Capture the cell that displays the provided text and extract its (X, Y) central coordinate. 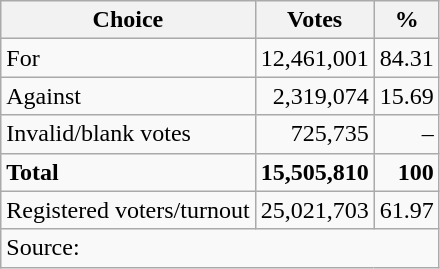
61.97 (406, 210)
15,505,810 (314, 172)
15.69 (406, 96)
Choice (128, 20)
For (128, 58)
725,735 (314, 134)
Source: (220, 248)
% (406, 20)
Invalid/blank votes (128, 134)
Total (128, 172)
12,461,001 (314, 58)
100 (406, 172)
Registered voters/turnout (128, 210)
25,021,703 (314, 210)
Against (128, 96)
84.31 (406, 58)
– (406, 134)
Votes (314, 20)
2,319,074 (314, 96)
